Output the (x, y) coordinate of the center of the cell containing the given text.  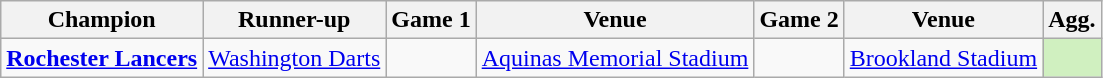
Rochester Lancers (102, 58)
Aquinas Memorial Stadium (615, 58)
Brookland Stadium (943, 58)
Agg. (1072, 20)
Champion (102, 20)
Game 2 (799, 20)
Runner-up (294, 20)
Washington Darts (294, 58)
Game 1 (431, 20)
